Return [X, Y] of the center of cell containing provided text 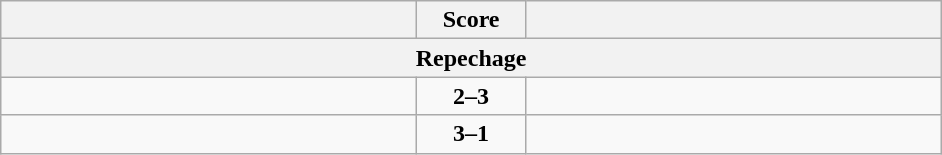
2–3 [472, 96]
Score [472, 20]
Repechage [472, 58]
3–1 [472, 134]
